Search for the cell housing the specified text and yield its [x, y] center coordinate. 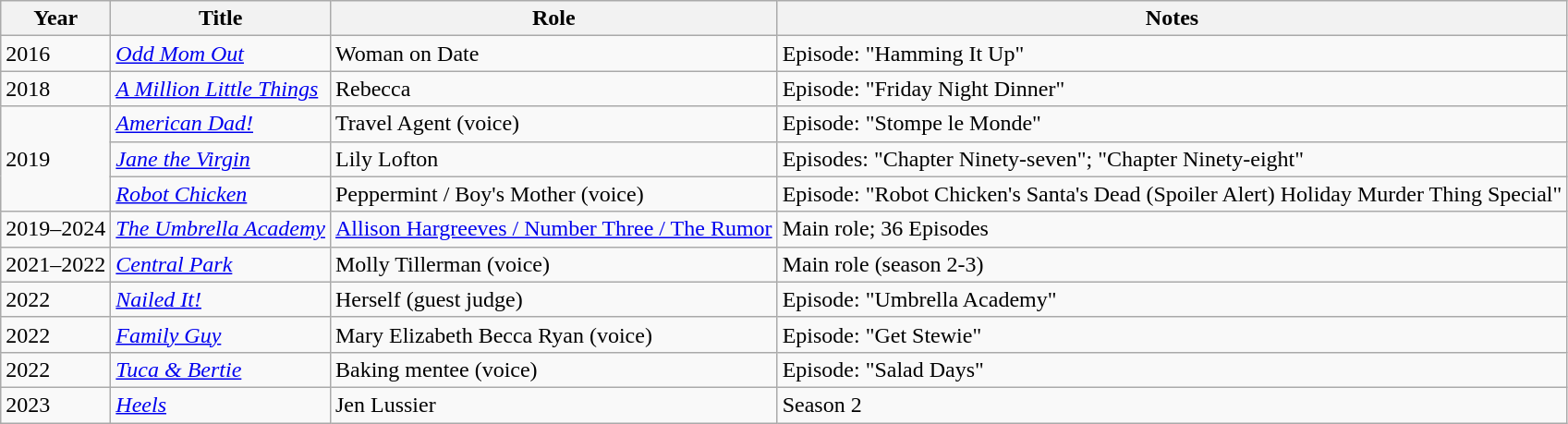
Episode: "Salad Days" [1172, 369]
Main role; 36 Episodes [1172, 229]
The Umbrella Academy [221, 229]
Episodes: "Chapter Ninety-seven"; "Chapter Ninety-eight" [1172, 159]
Jen Lussier [553, 405]
Travel Agent (voice) [553, 124]
Robot Chicken [221, 194]
Lily Lofton [553, 159]
Herself (guest judge) [553, 299]
2018 [55, 89]
Episode: "Friday Night Dinner" [1172, 89]
Nailed It! [221, 299]
Jane the Virgin [221, 159]
Episode: "Hamming It Up" [1172, 54]
Mary Elizabeth Becca Ryan (voice) [553, 334]
Rebecca [553, 89]
Heels [221, 405]
Role [553, 18]
Episode: "Umbrella Academy" [1172, 299]
American Dad! [221, 124]
Molly Tillerman (voice) [553, 264]
Odd Mom Out [221, 54]
Peppermint / Boy's Mother (voice) [553, 194]
Tuca & Bertie [221, 369]
A Million Little Things [221, 89]
2019–2024 [55, 229]
2023 [55, 405]
Central Park [221, 264]
2019 [55, 159]
Episode: "Get Stewie" [1172, 334]
Allison Hargreeves / Number Three / The Rumor [553, 229]
Season 2 [1172, 405]
Baking mentee (voice) [553, 369]
Title [221, 18]
Main role (season 2-3) [1172, 264]
Family Guy [221, 334]
2021–2022 [55, 264]
Notes [1172, 18]
Episode: "Stompe le Monde" [1172, 124]
Episode: "Robot Chicken's Santa's Dead (Spoiler Alert) Holiday Murder Thing Special" [1172, 194]
2016 [55, 54]
Year [55, 18]
Woman on Date [553, 54]
